Output the (x, y) coordinate of the center of the cell containing the given text.  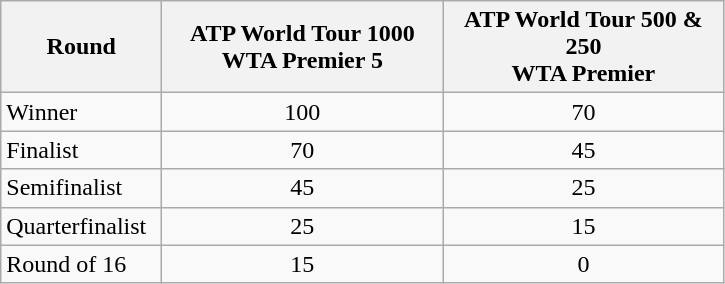
Finalist (82, 150)
Round (82, 47)
ATP World Tour 500 & 250 WTA Premier (584, 47)
100 (302, 112)
Round of 16 (82, 264)
Winner (82, 112)
Semifinalist (82, 188)
Quarterfinalist (82, 226)
0 (584, 264)
ATP World Tour 1000 WTA Premier 5 (302, 47)
